Locate the cell with the specified text and output its (x, y) center coordinate. 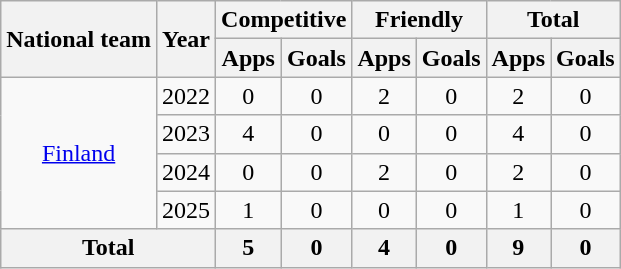
Friendly (419, 20)
Finland (79, 153)
2022 (186, 96)
9 (518, 248)
National team (79, 39)
Competitive (284, 20)
2023 (186, 134)
5 (248, 248)
2024 (186, 172)
2025 (186, 210)
Year (186, 39)
